Extract the (x, y) coordinate from the center of the cell holding the provided text.  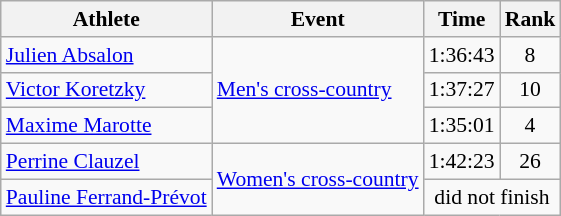
did not finish (492, 197)
Men's cross-country (318, 90)
Perrine Clauzel (106, 162)
1:35:01 (462, 126)
4 (530, 126)
Time (462, 19)
1:36:43 (462, 55)
Women's cross-country (318, 180)
Maxime Marotte (106, 126)
10 (530, 90)
Event (318, 19)
Pauline Ferrand-Prévot (106, 197)
Julien Absalon (106, 55)
8 (530, 55)
26 (530, 162)
1:37:27 (462, 90)
Rank (530, 19)
1:42:23 (462, 162)
Athlete (106, 19)
Victor Koretzky (106, 90)
